Scan for the cell matching the given text and deliver its (X, Y) coordinate at center. 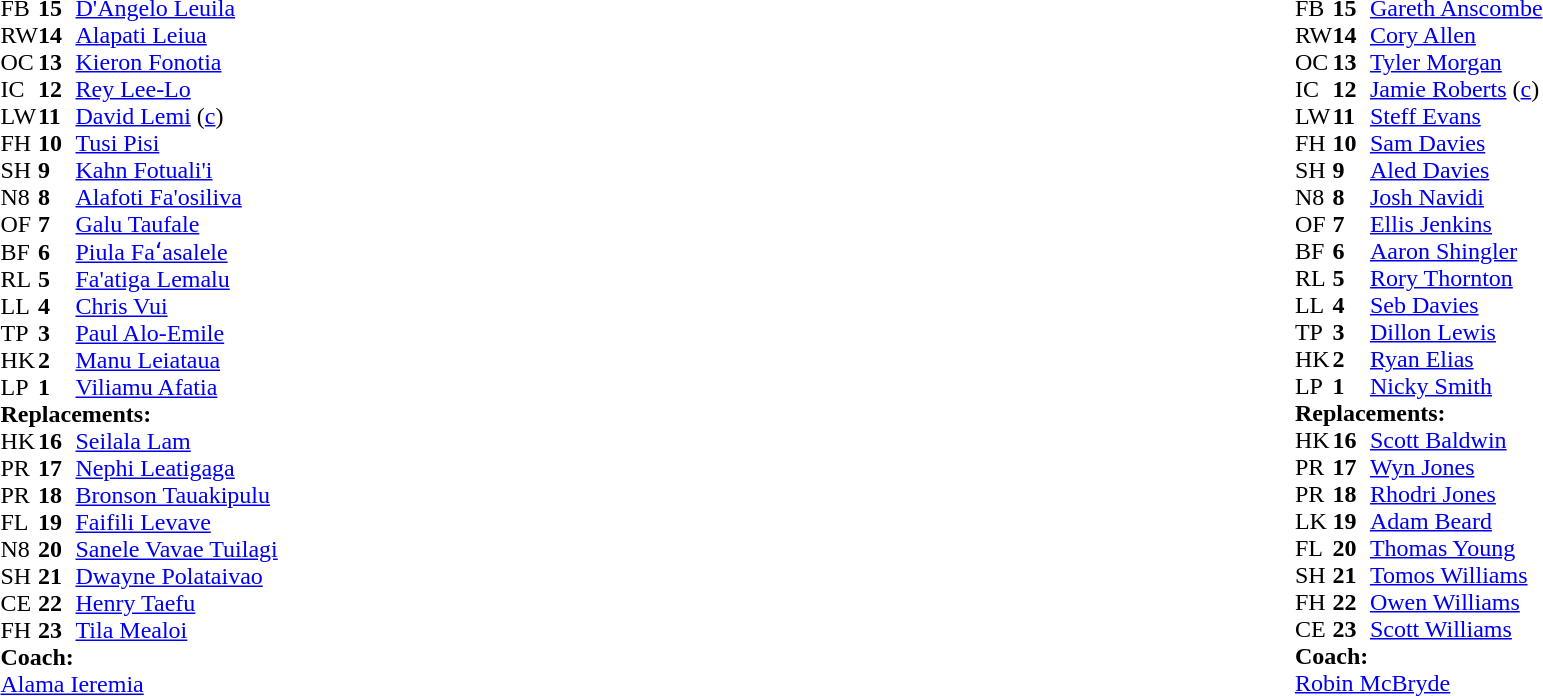
Ryan Elias (1456, 360)
Henry Taefu (177, 604)
Thomas Young (1456, 548)
Tomos Williams (1456, 576)
Tusi Pisi (177, 144)
Alafoti Fa'osiliva (177, 198)
Galu Taufale (177, 224)
Nicky Smith (1456, 386)
Paul Alo-Emile (177, 334)
Alapati Leiua (177, 36)
Manu Leiataua (177, 360)
Aled Davies (1456, 170)
Dwayne Polataivao (177, 576)
Ellis Jenkins (1456, 224)
Piula Faʻasalele (177, 252)
Scott Williams (1456, 630)
Rey Lee-Lo (177, 90)
Cory Allen (1456, 36)
Rory Thornton (1456, 278)
Josh Navidi (1456, 198)
Wyn Jones (1456, 468)
Faifili Levave (177, 522)
Scott Baldwin (1456, 440)
LK (1314, 522)
Seilala Lam (177, 442)
Rhodri Jones (1456, 494)
Tyler Morgan (1456, 62)
Fa'atiga Lemalu (177, 280)
Chris Vui (177, 306)
David Lemi (c) (177, 116)
Sanele Vavae Tuilagi (177, 550)
Viliamu Afatia (177, 388)
Owen Williams (1456, 602)
Nephi Leatigaga (177, 468)
Bronson Tauakipulu (177, 496)
Kahn Fotuali'i (177, 170)
Seb Davies (1456, 306)
Aaron Shingler (1456, 252)
Steff Evans (1456, 116)
Jamie Roberts (c) (1456, 90)
Dillon Lewis (1456, 332)
Kieron Fonotia (177, 62)
Sam Davies (1456, 144)
Adam Beard (1456, 522)
Tila Mealoi (177, 630)
